From the cell containing the given text, extract its center point as [x, y] coordinate. 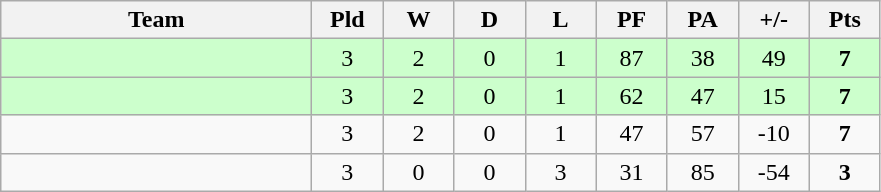
Pld [348, 20]
38 [702, 58]
85 [702, 172]
+/- [774, 20]
87 [632, 58]
PA [702, 20]
PF [632, 20]
D [490, 20]
W [418, 20]
15 [774, 96]
Pts [844, 20]
57 [702, 134]
-10 [774, 134]
49 [774, 58]
-54 [774, 172]
31 [632, 172]
62 [632, 96]
Team [156, 20]
L [560, 20]
